Extract the [x, y] coordinate from the center of the cell holding the provided text.  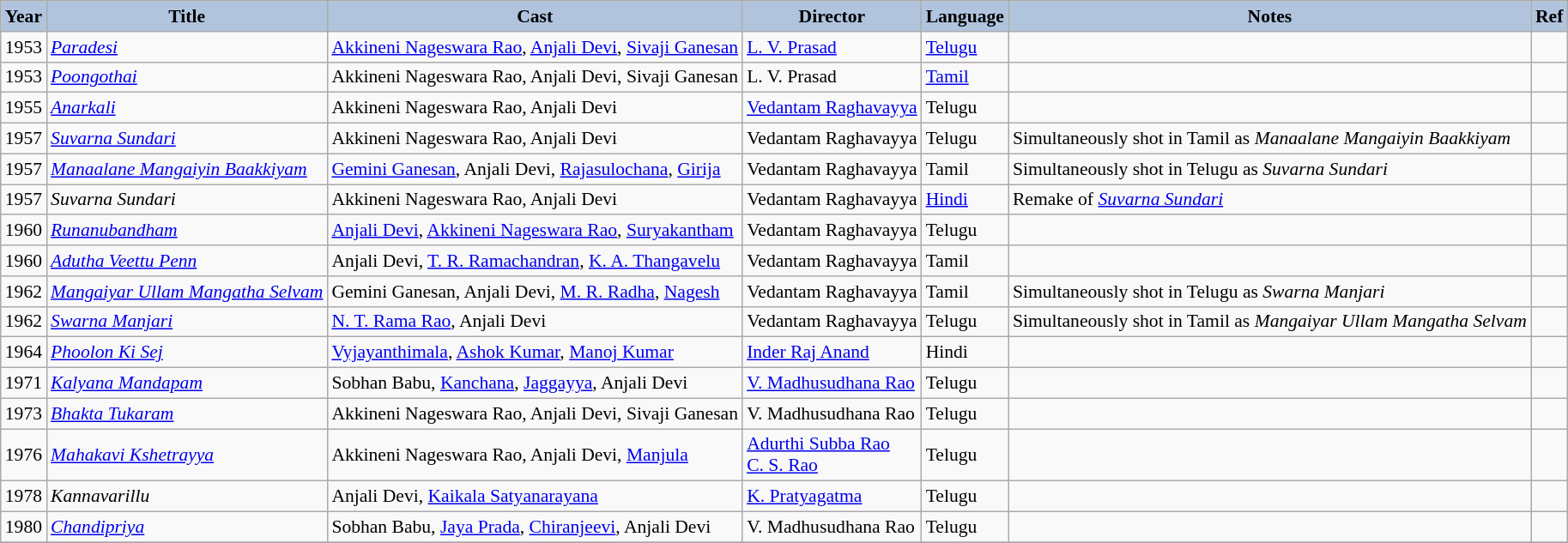
Swarna Manjari [187, 322]
Manaalane Mangaiyin Baakkiyam [187, 169]
Paradesi [187, 47]
Title [187, 16]
Adutha Veettu Penn [187, 261]
Sobhan Babu, Jaya Prada, Chiranjeevi, Anjali Devi [535, 528]
Gemini Ganesan, Anjali Devi, M. R. Radha, Nagesh [535, 292]
Akkineni Nageswara Rao, Anjali Devi, Manjula [535, 455]
K. Pratyagatma [832, 497]
Year [24, 16]
Anjali Devi, T. R. Ramachandran, K. A. Thangavelu [535, 261]
Vyjayanthimala, Ashok Kumar, Manoj Kumar [535, 353]
Simultaneously shot in Tamil as Manaalane Mangaiyin Baakkiyam [1270, 139]
Remake of Suvarna Sundari [1270, 200]
1980 [24, 528]
Adurthi Subba RaoC. S. Rao [832, 455]
1978 [24, 497]
Notes [1270, 16]
Director [832, 16]
Anjali Devi, Akkineni Nageswara Rao, Suryakantham [535, 231]
Simultaneously shot in Telugu as Suvarna Sundari [1270, 169]
Language [965, 16]
Runanubandham [187, 231]
Kannavarillu [187, 497]
1964 [24, 353]
Ref [1549, 16]
Gemini Ganesan, Anjali Devi, Rajasulochana, Girija [535, 169]
Simultaneously shot in Tamil as Mangaiyar Ullam Mangatha Selvam [1270, 322]
Mahakavi Kshetrayya [187, 455]
Kalyana Mandapam [187, 383]
1971 [24, 383]
Cast [535, 16]
N. T. Rama Rao, Anjali Devi [535, 322]
Anjali Devi, Kaikala Satyanarayana [535, 497]
Inder Raj Anand [832, 353]
Sobhan Babu, Kanchana, Jaggayya, Anjali Devi [535, 383]
1976 [24, 455]
1955 [24, 108]
Anarkali [187, 108]
Mangaiyar Ullam Mangatha Selvam [187, 292]
Phoolon Ki Sej [187, 353]
1973 [24, 413]
Bhakta Tukaram [187, 413]
Chandipriya [187, 528]
Simultaneously shot in Telugu as Swarna Manjari [1270, 292]
Poongothai [187, 77]
